Return (X, Y) of the center of cell containing provided text 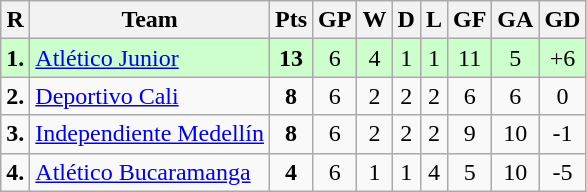
4. (16, 172)
Independiente Medellín (150, 134)
0 (562, 96)
R (16, 20)
11 (469, 58)
-5 (562, 172)
9 (469, 134)
W (374, 20)
Deportivo Cali (150, 96)
1. (16, 58)
GA (516, 20)
3. (16, 134)
+6 (562, 58)
L (434, 20)
13 (290, 58)
GD (562, 20)
Atlético Bucaramanga (150, 172)
Atlético Junior (150, 58)
Team (150, 20)
GF (469, 20)
2. (16, 96)
Pts (290, 20)
GP (335, 20)
D (406, 20)
-1 (562, 134)
